Search for the cell housing the specified text and yield its [x, y] center coordinate. 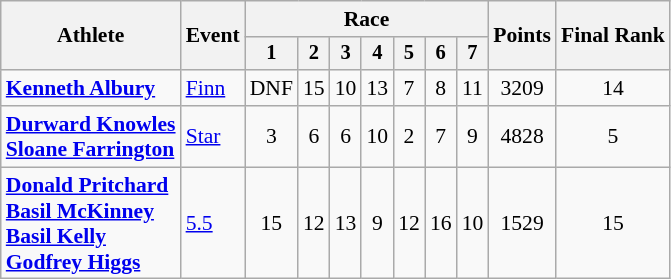
Star [213, 136]
Donald PritchardBasil McKinneyBasil KellyGodfrey Higgs [91, 223]
Kenneth Albury [91, 88]
Race [367, 19]
Final Rank [613, 36]
8 [441, 88]
Finn [213, 88]
5.5 [213, 223]
Durward KnowlesSloane Farrington [91, 136]
11 [473, 88]
4828 [522, 136]
Event [213, 36]
3209 [522, 88]
4 [377, 54]
16 [441, 223]
Points [522, 36]
DNF [272, 88]
1 [272, 54]
14 [613, 88]
1529 [522, 223]
Athlete [91, 36]
